From the cell containing the given text, extract its center point as [x, y] coordinate. 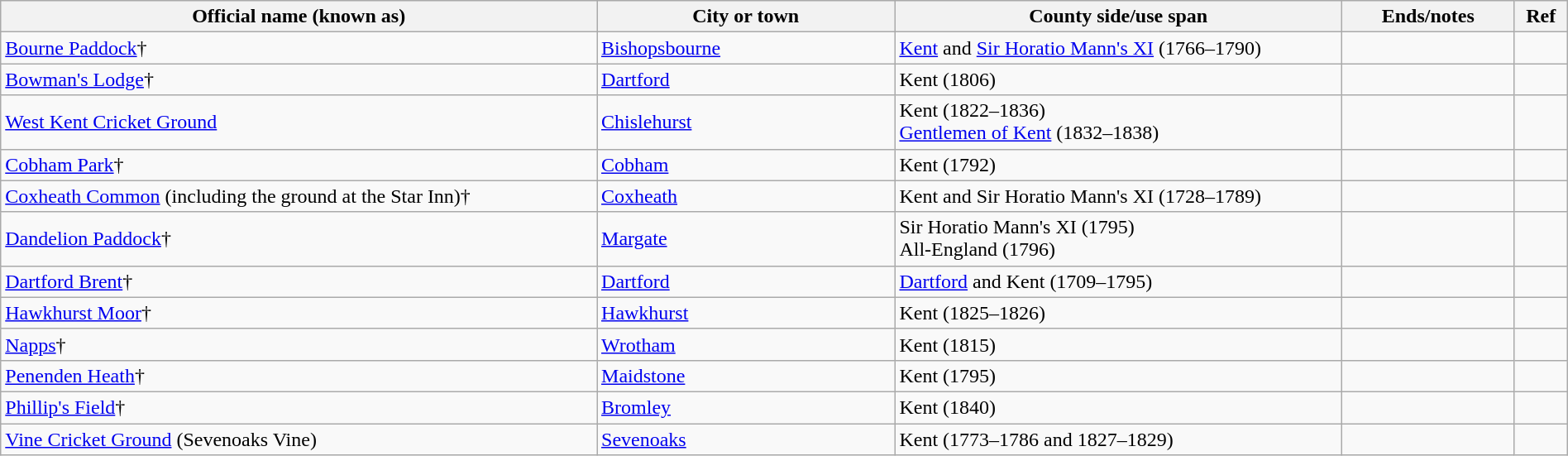
Kent (1840) [1118, 407]
Dandelion Paddock† [299, 238]
Dartford and Kent (1709–1795) [1118, 281]
Coxheath Common (including the ground at the Star Inn)† [299, 196]
County side/use span [1118, 17]
West Kent Cricket Ground [299, 122]
Kent (1806) [1118, 79]
Vine Cricket Ground (Sevenoaks Vine) [299, 439]
Sir Horatio Mann's XI (1795)All-England (1796) [1118, 238]
Kent (1825–1826) [1118, 313]
Bromley [746, 407]
Penenden Heath† [299, 376]
Kent (1822–1836)Gentlemen of Kent (1832–1838) [1118, 122]
Hawkhurst Moor† [299, 313]
Bourne Paddock† [299, 48]
Bowman's Lodge† [299, 79]
City or town [746, 17]
Ends/notes [1427, 17]
Kent and Sir Horatio Mann's XI (1766–1790) [1118, 48]
Coxheath [746, 196]
Official name (known as) [299, 17]
Kent (1815) [1118, 344]
Kent (1773–1786 and 1827–1829) [1118, 439]
Margate [746, 238]
Cobham [746, 165]
Sevenoaks [746, 439]
Kent and Sir Horatio Mann's XI (1728–1789) [1118, 196]
Phillip's Field† [299, 407]
Bishopsbourne [746, 48]
Napps† [299, 344]
Chislehurst [746, 122]
Maidstone [746, 376]
Ref [1541, 17]
Dartford Brent† [299, 281]
Cobham Park† [299, 165]
Hawkhurst [746, 313]
Kent (1795) [1118, 376]
Wrotham [746, 344]
Kent (1792) [1118, 165]
